Provide the [X, Y] coordinate of the cell's center where the given text is located.  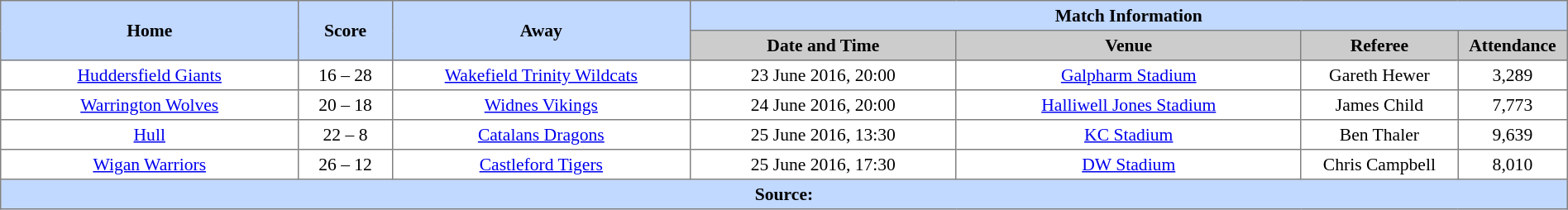
24 June 2016, 20:00 [823, 105]
Chris Campbell [1379, 165]
3,289 [1513, 75]
Referee [1379, 45]
James Child [1379, 105]
Gareth Hewer [1379, 75]
7,773 [1513, 105]
Widnes Vikings [541, 105]
Date and Time [823, 45]
Source: [784, 194]
Match Information [1128, 16]
DW Stadium [1128, 165]
Wigan Warriors [150, 165]
25 June 2016, 17:30 [823, 165]
Castleford Tigers [541, 165]
23 June 2016, 20:00 [823, 75]
Home [150, 31]
Catalans Dragons [541, 135]
Huddersfield Giants [150, 75]
16 – 28 [346, 75]
Hull [150, 135]
22 – 8 [346, 135]
Galpharm Stadium [1128, 75]
20 – 18 [346, 105]
Score [346, 31]
26 – 12 [346, 165]
KC Stadium [1128, 135]
Wakefield Trinity Wildcats [541, 75]
9,639 [1513, 135]
Venue [1128, 45]
25 June 2016, 13:30 [823, 135]
Away [541, 31]
Attendance [1513, 45]
Halliwell Jones Stadium [1128, 105]
Warrington Wolves [150, 105]
Ben Thaler [1379, 135]
8,010 [1513, 165]
